Locate the cell with the specified text and output its [x, y] center coordinate. 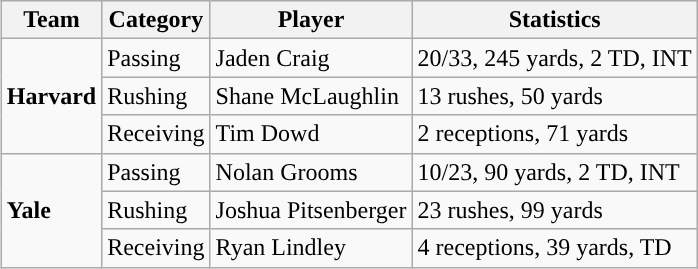
Player [311, 20]
20/33, 245 yards, 2 TD, INT [554, 58]
Category [156, 20]
Jaden Craig [311, 58]
Joshua Pitsenberger [311, 210]
10/23, 90 yards, 2 TD, INT [554, 172]
23 rushes, 99 yards [554, 210]
Statistics [554, 20]
Shane McLaughlin [311, 96]
4 receptions, 39 yards, TD [554, 248]
Ryan Lindley [311, 248]
Yale [51, 210]
Tim Dowd [311, 134]
Harvard [51, 96]
2 receptions, 71 yards [554, 134]
13 rushes, 50 yards [554, 96]
Team [51, 20]
Nolan Grooms [311, 172]
